Extract the (x, y) coordinate from the center of the cell holding the provided text.  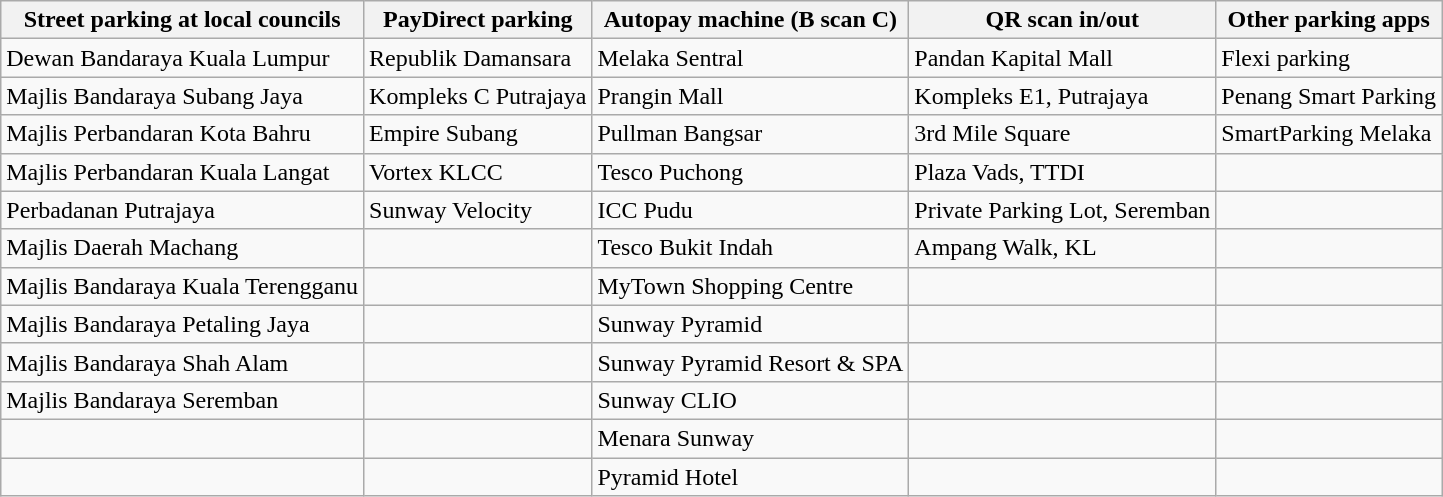
Sunway Pyramid Resort & SPA (750, 362)
Dewan Bandaraya Kuala Lumpur (182, 58)
Plaza Vads, TTDI (1062, 172)
Private Parking Lot, Seremban (1062, 210)
Republik Damansara (478, 58)
Other parking apps (1329, 20)
Tesco Puchong (750, 172)
Sunway CLIO (750, 400)
Perbadanan Putrajaya (182, 210)
Autopay machine (B scan C) (750, 20)
Street parking at local councils (182, 20)
Penang Smart Parking (1329, 96)
SmartParking Melaka (1329, 134)
QR scan in/out (1062, 20)
Majlis Bandaraya Shah Alam (182, 362)
Kompleks C Putrajaya (478, 96)
Majlis Perbandaran Kuala Langat (182, 172)
Vortex KLCC (478, 172)
Majlis Bandaraya Kuala Terengganu (182, 286)
Kompleks E1, Putrajaya (1062, 96)
Pyramid Hotel (750, 477)
Prangin Mall (750, 96)
MyTown Shopping Centre (750, 286)
Pullman Bangsar (750, 134)
Pandan Kapital Mall (1062, 58)
Menara Sunway (750, 438)
PayDirect parking (478, 20)
Sunway Pyramid (750, 324)
ICC Pudu (750, 210)
Majlis Bandaraya Seremban (182, 400)
Majlis Bandaraya Subang Jaya (182, 96)
3rd Mile Square (1062, 134)
Melaka Sentral (750, 58)
Majlis Perbandaran Kota Bahru (182, 134)
Empire Subang (478, 134)
Sunway Velocity (478, 210)
Tesco Bukit Indah (750, 248)
Flexi parking (1329, 58)
Majlis Daerah Machang (182, 248)
Majlis Bandaraya Petaling Jaya (182, 324)
Ampang Walk, KL (1062, 248)
